Determine the [x, y] coordinate at the center of the cell enclosing the given text.  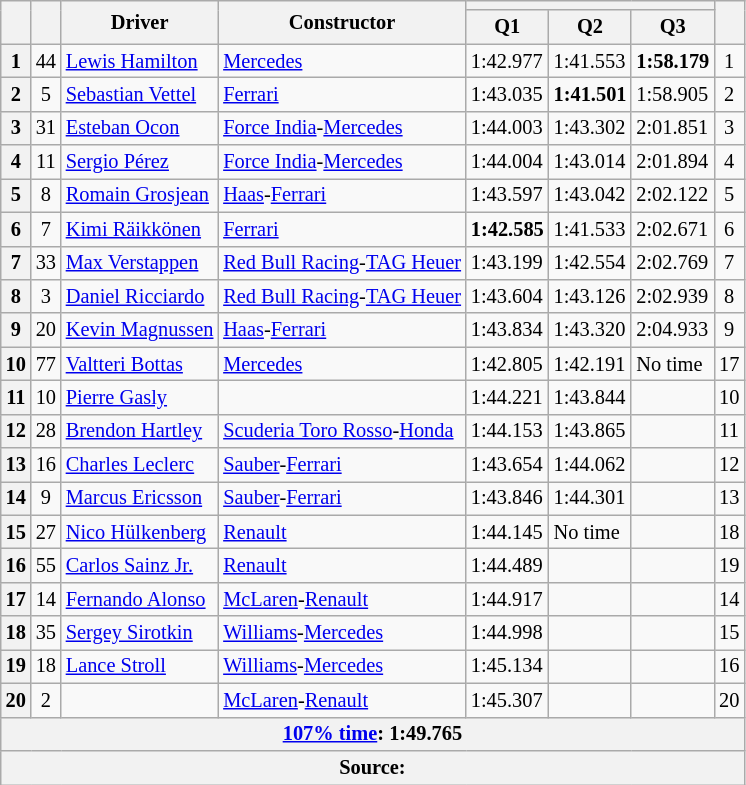
Daniel Ricciardo [140, 296]
1:43.320 [590, 330]
Fernando Alonso [140, 599]
35 [46, 633]
1:44.917 [508, 599]
28 [46, 431]
1:58.179 [672, 61]
1:45.307 [508, 700]
1:44.489 [508, 565]
1:43.604 [508, 296]
1:42.191 [590, 364]
1:44.153 [508, 431]
1:44.003 [508, 128]
33 [46, 263]
1:44.301 [590, 498]
2:02.671 [672, 229]
Nico Hülkenberg [140, 532]
1:43.302 [590, 128]
44 [46, 61]
Max Verstappen [140, 263]
Constructor [342, 22]
1:44.998 [508, 633]
1:43.014 [590, 162]
77 [46, 364]
2:01.851 [672, 128]
Kevin Magnussen [140, 330]
1:41.501 [590, 94]
Charles Leclerc [140, 465]
1:42.805 [508, 364]
1:44.145 [508, 532]
Q2 [590, 27]
Scuderia Toro Rosso-Honda [342, 431]
Driver [140, 22]
Sergey Sirotkin [140, 633]
Marcus Ericsson [140, 498]
1:43.654 [508, 465]
55 [46, 565]
2:02.122 [672, 195]
1:43.865 [590, 431]
31 [46, 128]
2:02.769 [672, 263]
Lewis Hamilton [140, 61]
Kimi Räikkönen [140, 229]
Romain Grosjean [140, 195]
2:02.939 [672, 296]
Esteban Ocon [140, 128]
1:43.042 [590, 195]
1:43.597 [508, 195]
1:43.844 [590, 397]
Sebastian Vettel [140, 94]
Valtteri Bottas [140, 364]
1:42.585 [508, 229]
1:44.221 [508, 397]
2:01.894 [672, 162]
1:58.905 [672, 94]
Pierre Gasly [140, 397]
2:04.933 [672, 330]
107% time: 1:49.765 [372, 734]
Source: [372, 767]
27 [46, 532]
Q1 [508, 27]
Q3 [672, 27]
Sergio Pérez [140, 162]
Carlos Sainz Jr. [140, 565]
1:44.062 [590, 465]
1:43.126 [590, 296]
Brendon Hartley [140, 431]
1:41.533 [590, 229]
1:42.554 [590, 263]
1:45.134 [508, 666]
1:42.977 [508, 61]
1:43.035 [508, 94]
1:43.834 [508, 330]
1:41.553 [590, 61]
1:43.199 [508, 263]
Lance Stroll [140, 666]
1:43.846 [508, 498]
1:44.004 [508, 162]
